Return (x, y) of the center of cell containing provided text 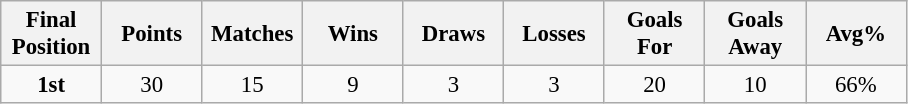
Goals For (654, 34)
Points (152, 34)
9 (354, 85)
15 (252, 85)
1st (52, 85)
Goals Away (756, 34)
Wins (354, 34)
20 (654, 85)
30 (152, 85)
Draws (454, 34)
Avg% (856, 34)
Matches (252, 34)
66% (856, 85)
Final Position (52, 34)
Losses (554, 34)
10 (756, 85)
